Scan for the cell matching the given text and deliver its (x, y) coordinate at center. 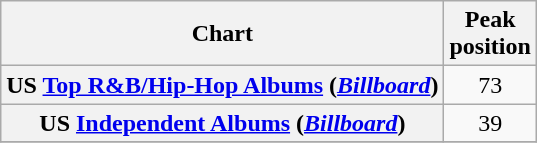
US Independent Albums (Billboard) (222, 123)
73 (490, 85)
US Top R&B/Hip-Hop Albums (Billboard) (222, 85)
39 (490, 123)
Chart (222, 34)
Peakposition (490, 34)
